Detect which cell encompasses the target text, then output its (X, Y) center coordinate. 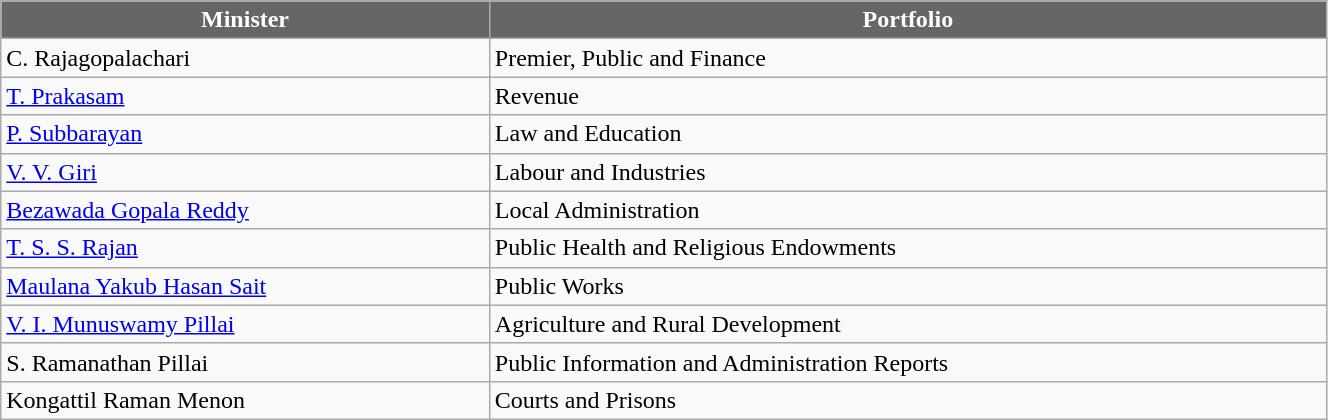
T. S. S. Rajan (246, 248)
Maulana Yakub Hasan Sait (246, 286)
Law and Education (908, 134)
Labour and Industries (908, 172)
T. Prakasam (246, 96)
V. I. Munuswamy Pillai (246, 324)
Public Works (908, 286)
V. V. Giri (246, 172)
Bezawada Gopala Reddy (246, 210)
Revenue (908, 96)
Agriculture and Rural Development (908, 324)
C. Rajagopalachari (246, 58)
P. Subbarayan (246, 134)
Public Information and Administration Reports (908, 362)
Premier, Public and Finance (908, 58)
Public Health and Religious Endowments (908, 248)
S. Ramanathan Pillai (246, 362)
Portfolio (908, 20)
Kongattil Raman Menon (246, 400)
Local Administration (908, 210)
Courts and Prisons (908, 400)
Minister (246, 20)
